Capture the cell that displays the provided text and extract its [x, y] central coordinate. 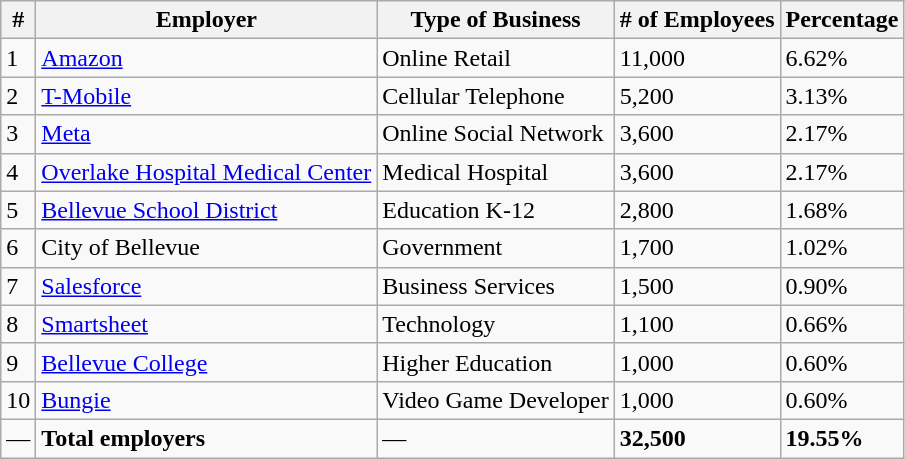
Online Social Network [496, 134]
3 [18, 134]
T-Mobile [206, 96]
Employer [206, 20]
2,800 [697, 210]
1.02% [842, 248]
Type of Business [496, 20]
Video Game Developer [496, 400]
1,700 [697, 248]
2 [18, 96]
Government [496, 248]
Online Retail [496, 58]
Higher Education [496, 362]
Bellevue School District [206, 210]
1 [18, 58]
1,100 [697, 324]
6.62% [842, 58]
8 [18, 324]
7 [18, 286]
Business Services [496, 286]
# of Employees [697, 20]
City of Bellevue [206, 248]
Meta [206, 134]
32,500 [697, 438]
11,000 [697, 58]
19.55% [842, 438]
6 [18, 248]
5 [18, 210]
0.66% [842, 324]
Bungie [206, 400]
Amazon [206, 58]
3.13% [842, 96]
9 [18, 362]
Smartsheet [206, 324]
4 [18, 172]
Bellevue College [206, 362]
Technology [496, 324]
Salesforce [206, 286]
5,200 [697, 96]
Percentage [842, 20]
1,500 [697, 286]
Medical Hospital [496, 172]
10 [18, 400]
Cellular Telephone [496, 96]
Total employers [206, 438]
1.68% [842, 210]
Education K-12 [496, 210]
Overlake Hospital Medical Center [206, 172]
0.90% [842, 286]
# [18, 20]
